Search for the cell housing the specified text and yield its (X, Y) center coordinate. 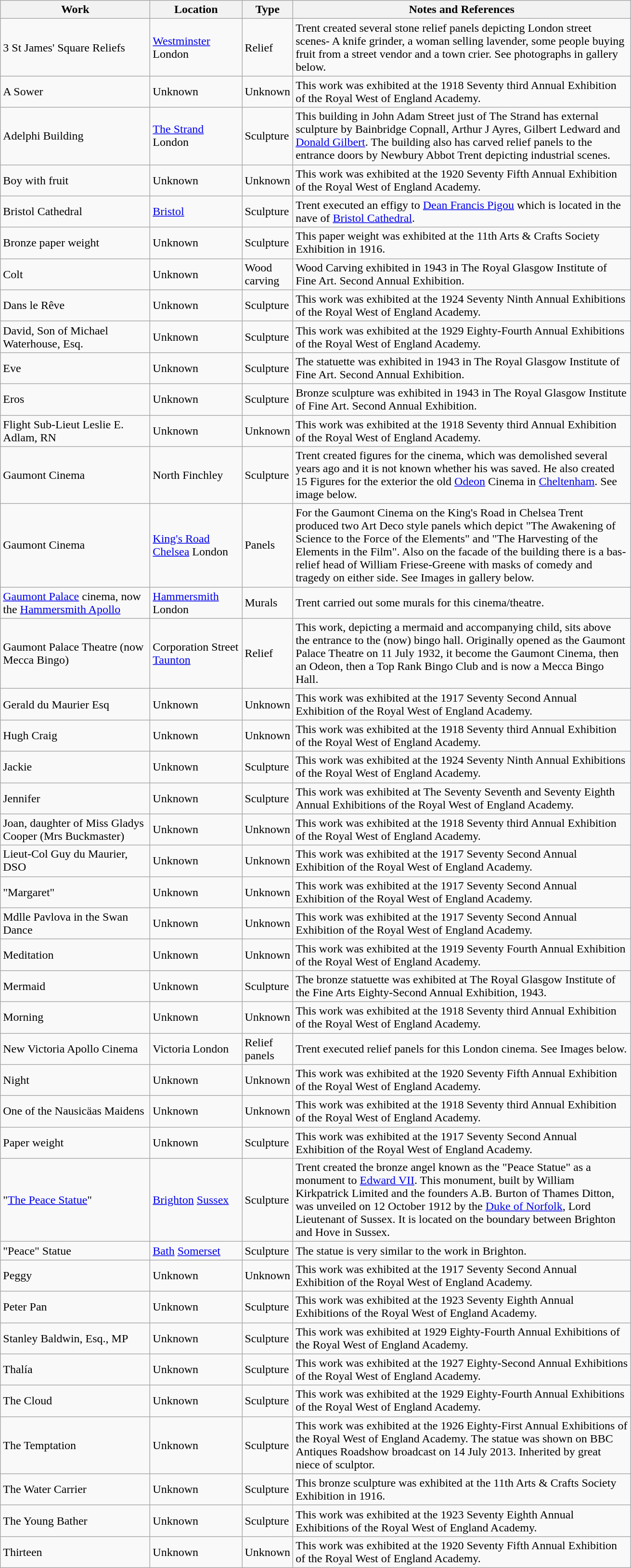
A Sower (75, 91)
Mermaid (75, 986)
Brighton Sussex (196, 1200)
The Water Carrier (75, 1489)
Boy with fruit (75, 180)
This work was exhibited at the 1927 Eighty-Second Annual Exhibitions of the Royal West of England Academy. (462, 1370)
Thalía (75, 1370)
Eve (75, 368)
"Margaret" (75, 892)
Bronze paper weight (75, 243)
Morning (75, 1017)
This work was exhibited at 1929 Eighty-Fourth Annual Exhibitions of the Royal West of England Academy. (462, 1338)
The bronze statuette was exhibited at The Royal Glasgow Institute of the Fine Arts Eighty-Second Annual Exhibition, 1943. (462, 986)
Gaumont Palace cinema, now the Hammersmith Apollo (75, 603)
One of the Nausicäas Maidens (75, 1112)
Wood carving (268, 274)
Murals (268, 603)
Gaumont Palace Theatre (now Mecca Bingo) (75, 654)
Bath Somerset (196, 1251)
David, Son of Michael Waterhouse, Esq. (75, 337)
Mdlle Pavlova in the Swan Dance (75, 923)
Location (196, 10)
North Finchley (196, 476)
Meditation (75, 955)
Relief panels (268, 1048)
The statue is very similar to the work in Brighton. (462, 1251)
Westminster London (196, 47)
Thirteen (75, 1552)
Jennifer (75, 798)
The Strand London (196, 136)
Peter Pan (75, 1307)
Wood Carving exhibited in 1943 in The Royal Glasgow Institute of Fine Art. Second Annual Exhibition. (462, 274)
Stanley Baldwin, Esq., MP (75, 1338)
Hugh Craig (75, 735)
Trent executed relief panels for this London cinema. See Images below. (462, 1048)
Colt (75, 274)
Work (75, 10)
This work was exhibited at the 1919 Seventy Fourth Annual Exhibition of the Royal West of England Academy. (462, 955)
Dans le Rêve (75, 305)
Lieut-Col Guy du Maurier, DSO (75, 861)
Victoria London (196, 1048)
King's Road Chelsea London (196, 546)
Panels (268, 546)
The statuette was exhibited in 1943 in The Royal Glasgow Institute of Fine Art. Second Annual Exhibition. (462, 368)
Eros (75, 399)
Night (75, 1080)
Trent executed an effigy to Dean Francis Pigou which is located in the nave of Bristol Cathedral. (462, 212)
Jackie (75, 767)
"The Peace Statue" (75, 1200)
The Young Bather (75, 1521)
"Peace" Statue (75, 1251)
This work was exhibited at The Seventy Seventh and Seventy Eighth Annual Exhibitions of the Royal West of England Academy. (462, 798)
Trent carried out some murals for this cinema/theatre. (462, 603)
New Victoria Apollo Cinema (75, 1048)
Flight Sub-Lieut Leslie E. Adlam, RN (75, 430)
Joan, daughter of Miss Gladys Cooper (Mrs Buckmaster) (75, 830)
The Cloud (75, 1401)
This bronze sculpture was exhibited at the 11th Arts & Crafts Society Exhibition in 1916. (462, 1489)
Notes and References (462, 10)
Type (268, 10)
Bristol (196, 212)
Peggy (75, 1275)
Corporation Street Taunton (196, 654)
Bristol Cathedral (75, 212)
Hammersmith London (196, 603)
Adelphi Building (75, 136)
Gerald du Maurier Esq (75, 705)
This paper weight was exhibited at the 11th Arts & Crafts Society Exhibition in 1916. (462, 243)
The Temptation (75, 1445)
Paper weight (75, 1143)
3 St James' Square Reliefs (75, 47)
Bronze sculpture was exhibited in 1943 in The Royal Glasgow Institute of Fine Art. Second Annual Exhibition. (462, 399)
